Search for the cell housing the specified text and yield its (X, Y) center coordinate. 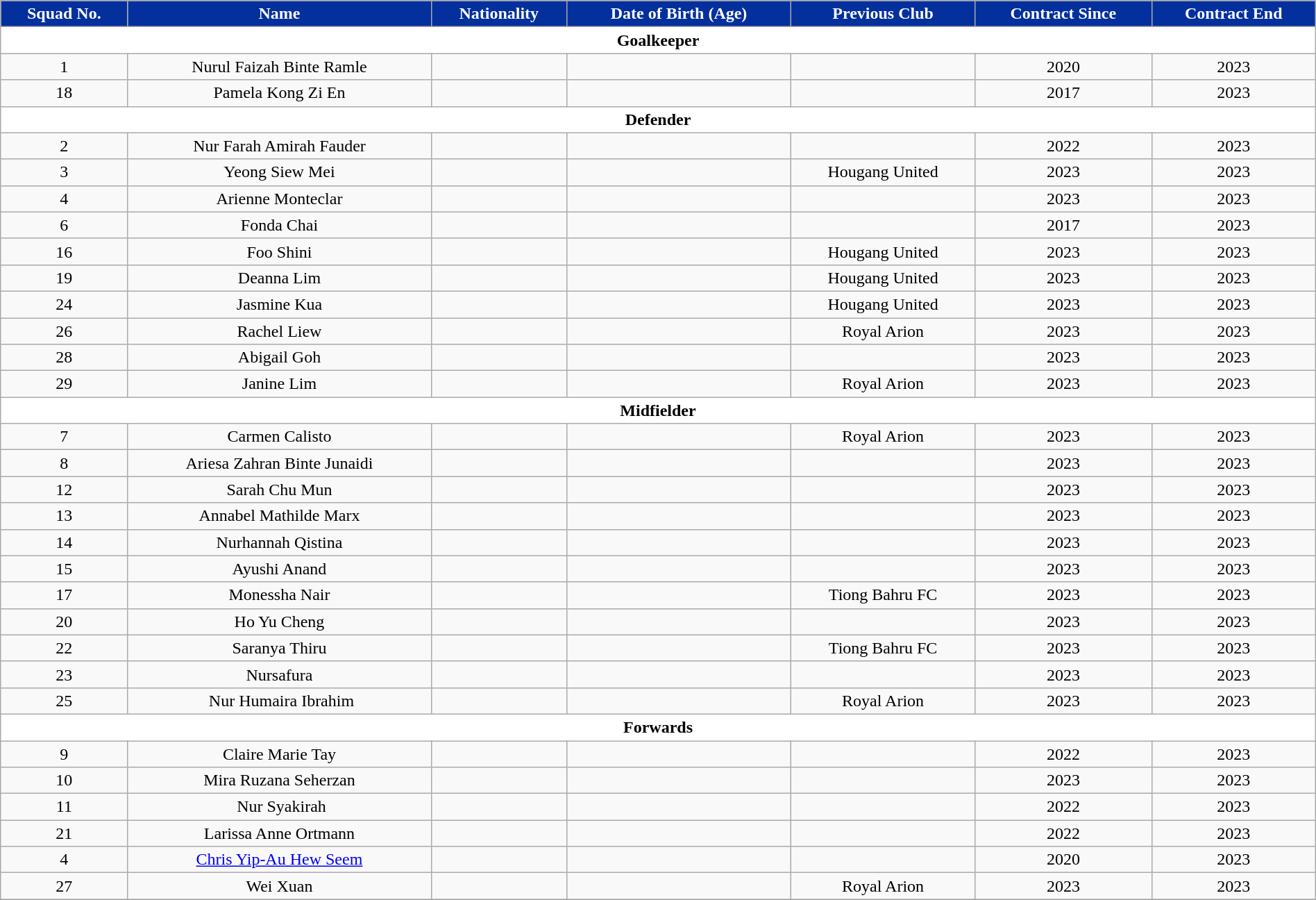
23 (64, 674)
Forwards (658, 727)
Previous Club (883, 14)
Squad No. (64, 14)
Rachel Liew (279, 331)
Larissa Anne Ortmann (279, 833)
Sarah Chu Mun (279, 490)
Deanna Lim (279, 278)
20 (64, 622)
1 (64, 67)
26 (64, 331)
Jasmine Kua (279, 304)
Nurul Faizah Binte Ramle (279, 67)
Ariesa Zahran Binte Junaidi (279, 463)
Midfielder (658, 410)
Nur Syakirah (279, 807)
Arienne Monteclar (279, 199)
Claire Marie Tay (279, 753)
Saranya Thiru (279, 648)
Mira Ruzana Seherzan (279, 781)
Annabel Mathilde Marx (279, 516)
Defender (658, 119)
18 (64, 93)
14 (64, 542)
Ayushi Anand (279, 569)
Janine Lim (279, 384)
12 (64, 490)
Contract Since (1063, 14)
Goalkeeper (658, 40)
10 (64, 781)
24 (64, 304)
Monessha Nair (279, 595)
Wei Xuan (279, 886)
2 (64, 146)
19 (64, 278)
17 (64, 595)
22 (64, 648)
13 (64, 516)
Carmen Calisto (279, 437)
Nur Farah Amirah Fauder (279, 146)
21 (64, 833)
27 (64, 886)
Fonda Chai (279, 225)
3 (64, 172)
8 (64, 463)
Abigail Goh (279, 358)
25 (64, 701)
Nur Humaira Ibrahim (279, 701)
Nationality (499, 14)
Nursafura (279, 674)
29 (64, 384)
Ho Yu Cheng (279, 622)
Name (279, 14)
16 (64, 251)
Date of Birth (Age) (679, 14)
15 (64, 569)
6 (64, 225)
Contract End (1233, 14)
Foo Shini (279, 251)
Chris Yip-Au Hew Seem (279, 860)
Yeong Siew Mei (279, 172)
Pamela Kong Zi En (279, 93)
28 (64, 358)
Nurhannah Qistina (279, 542)
11 (64, 807)
9 (64, 753)
7 (64, 437)
